Locate the cell with the specified text and output its (X, Y) center coordinate. 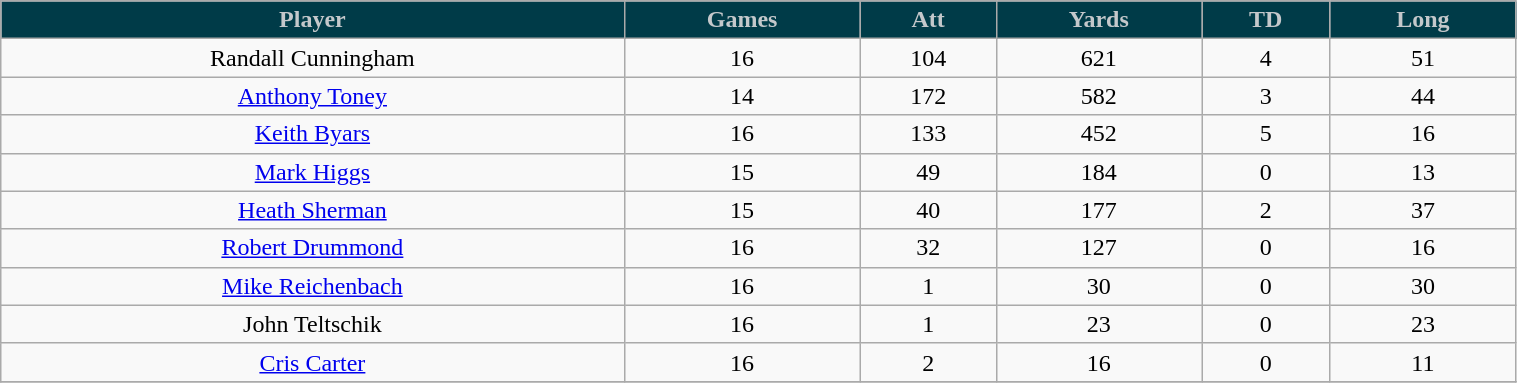
49 (928, 172)
104 (928, 58)
Cris Carter (312, 362)
5 (1266, 134)
133 (928, 134)
44 (1423, 96)
184 (1098, 172)
11 (1423, 362)
582 (1098, 96)
3 (1266, 96)
Games (742, 20)
Player (312, 20)
Robert Drummond (312, 248)
51 (1423, 58)
Yards (1098, 20)
40 (928, 210)
Mike Reichenbach (312, 286)
Mark Higgs (312, 172)
177 (1098, 210)
37 (1423, 210)
Keith Byars (312, 134)
172 (928, 96)
127 (1098, 248)
14 (742, 96)
Randall Cunningham (312, 58)
TD (1266, 20)
452 (1098, 134)
13 (1423, 172)
621 (1098, 58)
32 (928, 248)
Att (928, 20)
Heath Sherman (312, 210)
Anthony Toney (312, 96)
John Teltschik (312, 324)
Long (1423, 20)
4 (1266, 58)
